Detect which cell encompasses the target text, then output its (x, y) center coordinate. 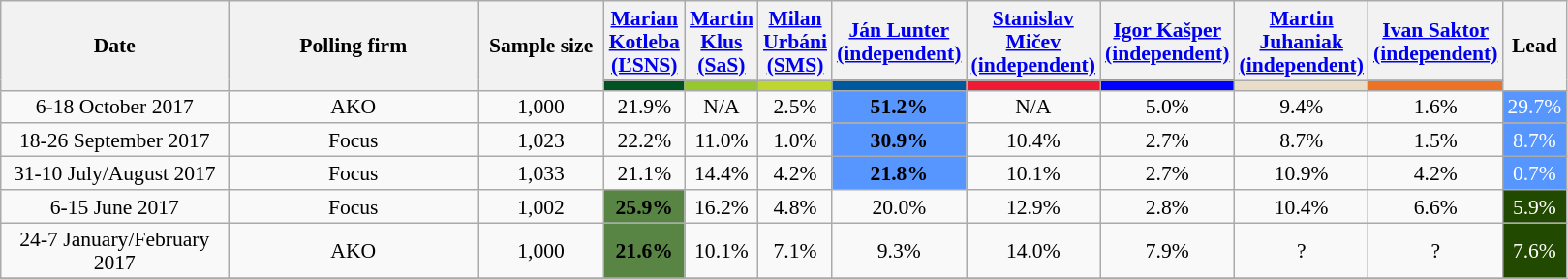
21.9% (645, 107)
1,002 (541, 206)
Polling firm (354, 46)
Martin Juhaniak (independent) (1301, 41)
14.0% (1033, 251)
Date (114, 46)
7.9% (1167, 251)
9.4% (1301, 107)
16.2% (722, 206)
22.2% (645, 140)
30.9% (899, 140)
Marian Kotleba (ĽSNS) (645, 41)
10.9% (1301, 173)
1,033 (541, 173)
Ivan Saktor (independent) (1435, 41)
12.9% (1033, 206)
21.6% (645, 251)
24-7 January/February 2017 (114, 251)
20.0% (899, 206)
9.3% (899, 251)
29.7% (1534, 107)
Sample size (541, 46)
Igor Kašper (independent) (1167, 41)
4.8% (795, 206)
21.1% (645, 173)
1.5% (1435, 140)
1.0% (795, 140)
2.8% (1167, 206)
6-18 October 2017 (114, 107)
6.6% (1435, 206)
1,023 (541, 140)
31-10 July/August 2017 (114, 173)
Lead (1534, 46)
51.2% (899, 107)
Milan Urbáni (SMS) (795, 41)
0.7% (1534, 173)
7.6% (1534, 251)
Ján Lunter (independent) (899, 41)
5.9% (1534, 206)
21.8% (899, 173)
5.0% (1167, 107)
Martin Klus (SaS) (722, 41)
25.9% (645, 206)
7.1% (795, 251)
2.5% (795, 107)
6-15 June 2017 (114, 206)
18-26 September 2017 (114, 140)
Stanislav Mičev (independent) (1033, 41)
11.0% (722, 140)
14.4% (722, 173)
1.6% (1435, 107)
